Extract the (x, y) coordinate from the center of the cell holding the provided text.  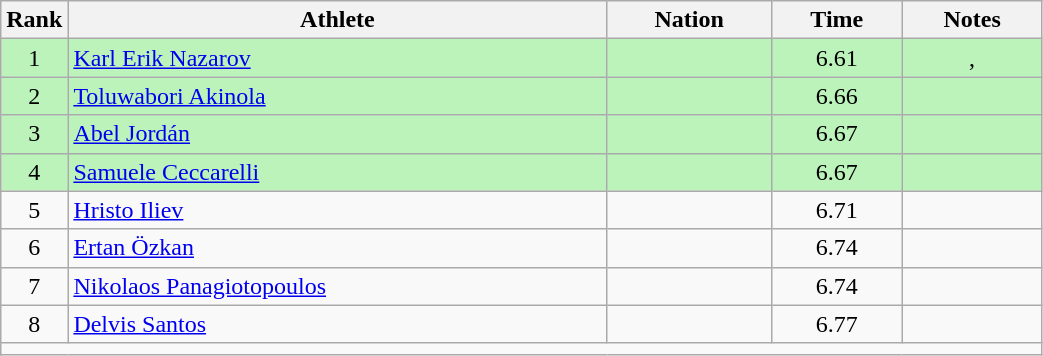
1 (34, 58)
Toluwabori Akinola (338, 96)
6.71 (836, 210)
Hristo Iliev (338, 210)
Abel Jordán (338, 134)
Ertan Özkan (338, 248)
6.61 (836, 58)
7 (34, 286)
Samuele Ceccarelli (338, 172)
4 (34, 172)
Nation (689, 20)
Notes (972, 20)
Nikolaos Panagiotopoulos (338, 286)
2 (34, 96)
5 (34, 210)
3 (34, 134)
6.77 (836, 324)
, (972, 58)
6 (34, 248)
6.66 (836, 96)
8 (34, 324)
Athlete (338, 20)
Karl Erik Nazarov (338, 58)
Time (836, 20)
Rank (34, 20)
Delvis Santos (338, 324)
